Detect which cell encompasses the target text, then output its [X, Y] center coordinate. 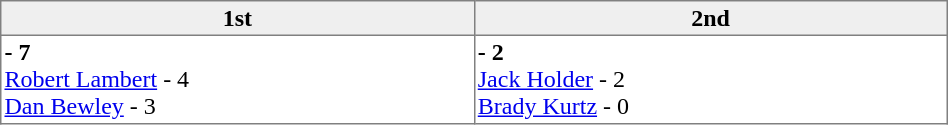
1st [238, 18]
- 7Robert Lambert - 4Dan Bewley - 3 [238, 79]
2nd [710, 18]
- 2Jack Holder - 2Brady Kurtz - 0 [710, 79]
